Extract the [X, Y] coordinate from the center of the cell holding the provided text.  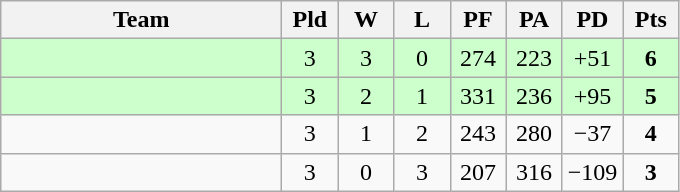
Pts [651, 20]
−109 [592, 172]
316 [534, 172]
243 [478, 134]
223 [534, 58]
PD [592, 20]
Team [142, 20]
6 [651, 58]
−37 [592, 134]
207 [478, 172]
+95 [592, 96]
PF [478, 20]
Pld [310, 20]
236 [534, 96]
L [422, 20]
274 [478, 58]
PA [534, 20]
4 [651, 134]
5 [651, 96]
W [366, 20]
331 [478, 96]
+51 [592, 58]
280 [534, 134]
